Locate the cell with the specified text and output its [x, y] center coordinate. 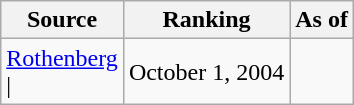
Rothenberg| [62, 72]
Ranking [206, 20]
October 1, 2004 [206, 72]
As of [322, 20]
Source [62, 20]
